Locate the cell with the specified text and output its (x, y) center coordinate. 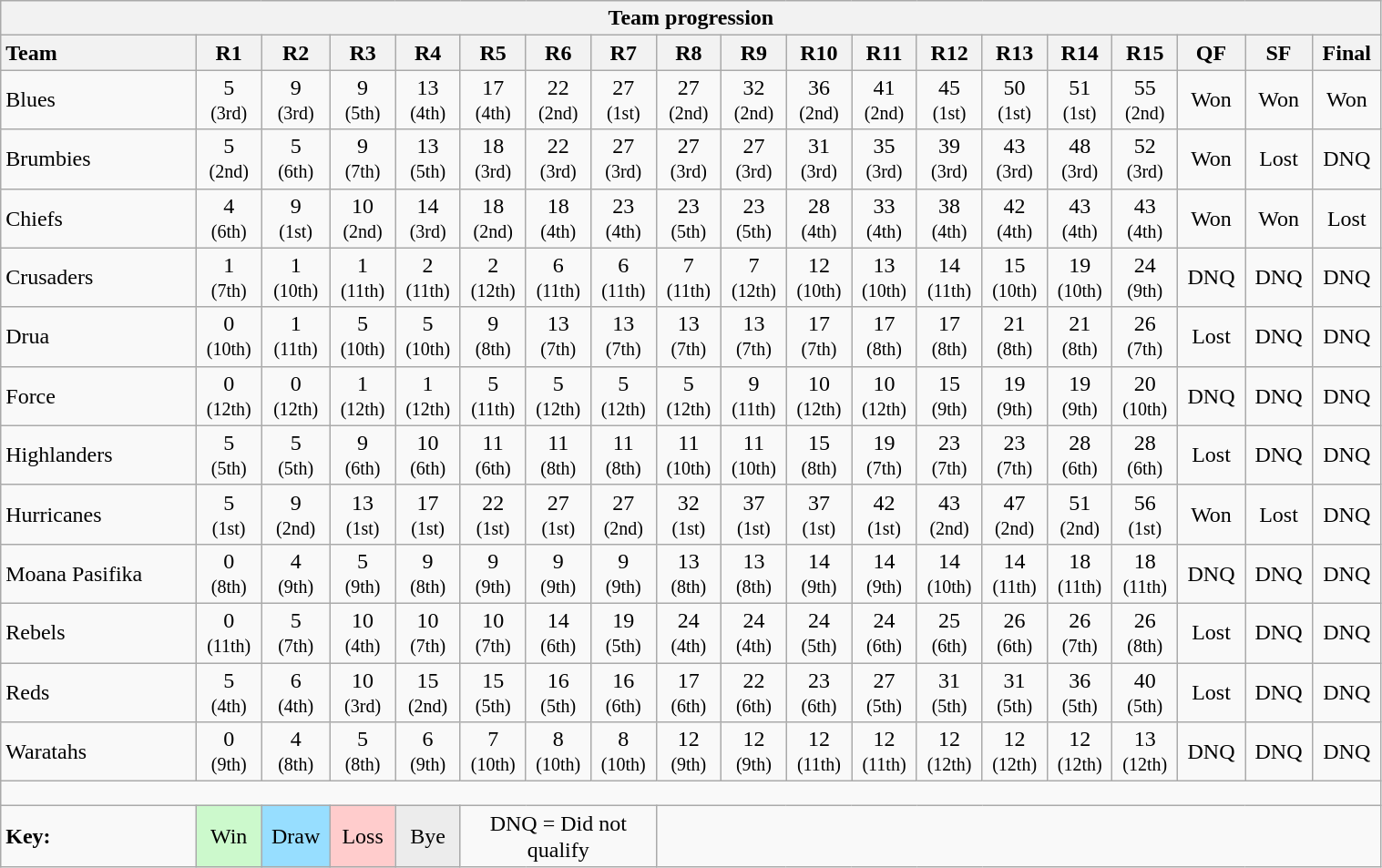
22 (6th) (754, 692)
47 (2nd) (1015, 514)
R8 (689, 53)
13 (1st) (363, 514)
Waratahs (98, 752)
QF (1212, 53)
32 (1st) (689, 514)
45 (1st) (949, 100)
22 (2nd) (558, 100)
23 (4th) (624, 219)
51 (1st) (1080, 100)
5 (2nd) (229, 158)
0 (9th) (229, 752)
Drua (98, 337)
5 (9th) (363, 574)
R5 (493, 53)
13 (4th) (428, 100)
5 (1st) (229, 514)
14 (3rd) (428, 219)
Loss (363, 836)
R9 (754, 53)
16 (5th) (558, 692)
35 (3rd) (885, 158)
R10 (819, 53)
R7 (624, 53)
17 (4th) (493, 100)
5 (8th) (363, 752)
0 (11th) (229, 632)
Bye (428, 836)
24 (6th) (885, 632)
1 (7th) (229, 277)
13 (5th) (428, 158)
14 (10th) (949, 574)
5 (4th) (229, 692)
28 (4th) (819, 219)
Chiefs (98, 219)
R11 (885, 53)
Highlanders (98, 455)
40 (5th) (1145, 692)
39 (3rd) (949, 158)
15 (10th) (1015, 277)
32 (2nd) (754, 100)
38 (4th) (949, 219)
15 (9th) (949, 395)
11 (6th) (493, 455)
16 (6th) (624, 692)
Brumbies (98, 158)
4 (6th) (229, 219)
SF (1279, 53)
9 (5th) (363, 100)
22 (1st) (493, 514)
5 (6th) (295, 158)
42 (4th) (1015, 219)
6 (9th) (428, 752)
18 (4th) (558, 219)
Blues (98, 100)
Win (229, 836)
17 (6th) (689, 692)
9 (2nd) (295, 514)
4 (8th) (295, 752)
10 (3rd) (363, 692)
41 (2nd) (885, 100)
15 (2nd) (428, 692)
10 (4th) (363, 632)
R13 (1015, 53)
15 (8th) (819, 455)
Key: (98, 836)
33 (4th) (885, 219)
5 (11th) (493, 395)
25 (6th) (949, 632)
13 (12th) (1145, 752)
R3 (363, 53)
9 (1st) (295, 219)
36 (2nd) (819, 100)
24 (5th) (819, 632)
22 (3rd) (558, 158)
20 (10th) (1145, 395)
5 (3rd) (229, 100)
0 (8th) (229, 574)
Hurricanes (98, 514)
6 (4th) (295, 692)
R1 (229, 53)
Reds (98, 692)
Team (98, 53)
9 (11th) (754, 395)
1 (10th) (295, 277)
4 (9th) (295, 574)
Team progression (691, 18)
5 (7th) (295, 632)
7 (11th) (689, 277)
9 (6th) (363, 455)
14 (6th) (558, 632)
R14 (1080, 53)
51 (2nd) (1080, 514)
7 (12th) (754, 277)
15 (5th) (493, 692)
10 (2nd) (363, 219)
26 (8th) (1145, 632)
R12 (949, 53)
23 (6th) (819, 692)
18 (3rd) (493, 158)
DNQ = Did not qualify (558, 836)
27 (5th) (885, 692)
0 (10th) (229, 337)
2 (11th) (428, 277)
18 (2nd) (493, 219)
17 (1st) (428, 514)
R4 (428, 53)
36 (5th) (1080, 692)
Crusaders (98, 277)
10 (6th) (428, 455)
Draw (295, 836)
9 (7th) (363, 158)
50 (1st) (1015, 100)
24 (9th) (1145, 277)
Final (1346, 53)
2 (12th) (493, 277)
19 (7th) (885, 455)
12 (10th) (819, 277)
19 (10th) (1080, 277)
43 (2nd) (949, 514)
9 (3rd) (295, 100)
7 (10th) (493, 752)
26 (6th) (1015, 632)
R6 (558, 53)
48 (3rd) (1080, 158)
R15 (1145, 53)
Force (98, 395)
Rebels (98, 632)
17 (7th) (819, 337)
43 (3rd) (1015, 158)
19 (5th) (624, 632)
31 (3rd) (819, 158)
R2 (295, 53)
13 (10th) (885, 277)
55 (2nd) (1145, 100)
56 (1st) (1145, 514)
42 (1st) (885, 514)
Moana Pasifika (98, 574)
52 (3rd) (1145, 158)
